Return (X, Y) of the center of cell containing provided text 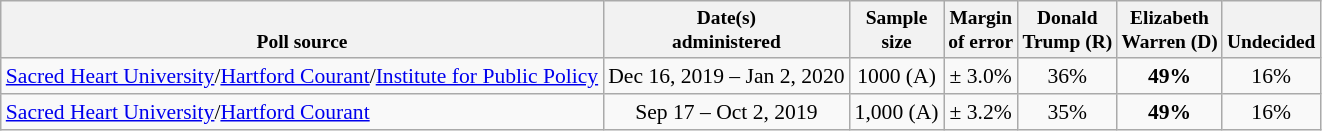
Marginof error (981, 30)
Date(s)administered (726, 30)
Poll source (302, 30)
1,000 (A) (897, 112)
36% (1068, 76)
DonaldTrump (R) (1068, 30)
Sacred Heart University/Hartford Courant (302, 112)
1000 (A) (897, 76)
± 3.2% (981, 112)
35% (1068, 112)
Sacred Heart University/Hartford Courant/Institute for Public Policy (302, 76)
± 3.0% (981, 76)
Samplesize (897, 30)
Dec 16, 2019 – Jan 2, 2020 (726, 76)
Sep 17 – Oct 2, 2019 (726, 112)
Undecided (1271, 30)
ElizabethWarren (D) (1170, 30)
